Return the [X, Y] coordinate for the center point of the cell that contains the specified text.  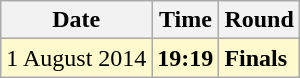
19:19 [186, 58]
Date [76, 20]
Round [259, 20]
1 August 2014 [76, 58]
Finals [259, 58]
Time [186, 20]
